Return (X, Y) of the center of cell containing provided text 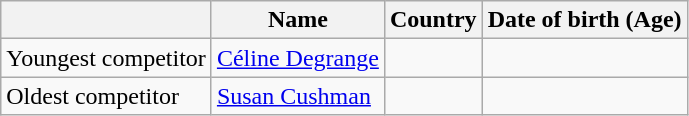
Country (433, 20)
Name (298, 20)
Céline Degrange (298, 58)
Date of birth (Age) (584, 20)
Youngest competitor (106, 58)
Susan Cushman (298, 96)
Oldest competitor (106, 96)
